Detect which cell encompasses the target text, then output its [X, Y] center coordinate. 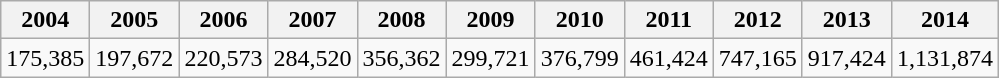
2008 [402, 20]
2011 [668, 20]
220,573 [224, 58]
2007 [312, 20]
461,424 [668, 58]
747,165 [758, 58]
356,362 [402, 58]
2014 [944, 20]
917,424 [846, 58]
1,131,874 [944, 58]
2005 [134, 20]
2012 [758, 20]
2006 [224, 20]
175,385 [46, 58]
299,721 [490, 58]
2009 [490, 20]
376,799 [580, 58]
197,672 [134, 58]
2013 [846, 20]
2010 [580, 20]
2004 [46, 20]
284,520 [312, 58]
